Locate the cell with the specified text and output its [X, Y] center coordinate. 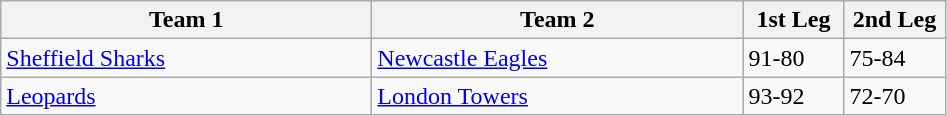
75-84 [894, 58]
Newcastle Eagles [558, 58]
Sheffield Sharks [186, 58]
Leopards [186, 96]
91-80 [794, 58]
Team 1 [186, 20]
2nd Leg [894, 20]
72-70 [894, 96]
1st Leg [794, 20]
London Towers [558, 96]
Team 2 [558, 20]
93-92 [794, 96]
